Identify which cell holds the provided text, then report its [x, y] central coordinate. 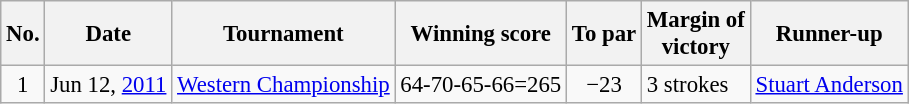
No. [23, 34]
Runner-up [829, 34]
64-70-65-66=265 [481, 85]
Winning score [481, 34]
Tournament [284, 34]
1 [23, 85]
Date [108, 34]
Jun 12, 2011 [108, 85]
Margin ofvictory [696, 34]
3 strokes [696, 85]
To par [604, 34]
Stuart Anderson [829, 85]
−23 [604, 85]
Western Championship [284, 85]
